Return the (x, y) coordinate for the center point of the cell that contains the specified text.  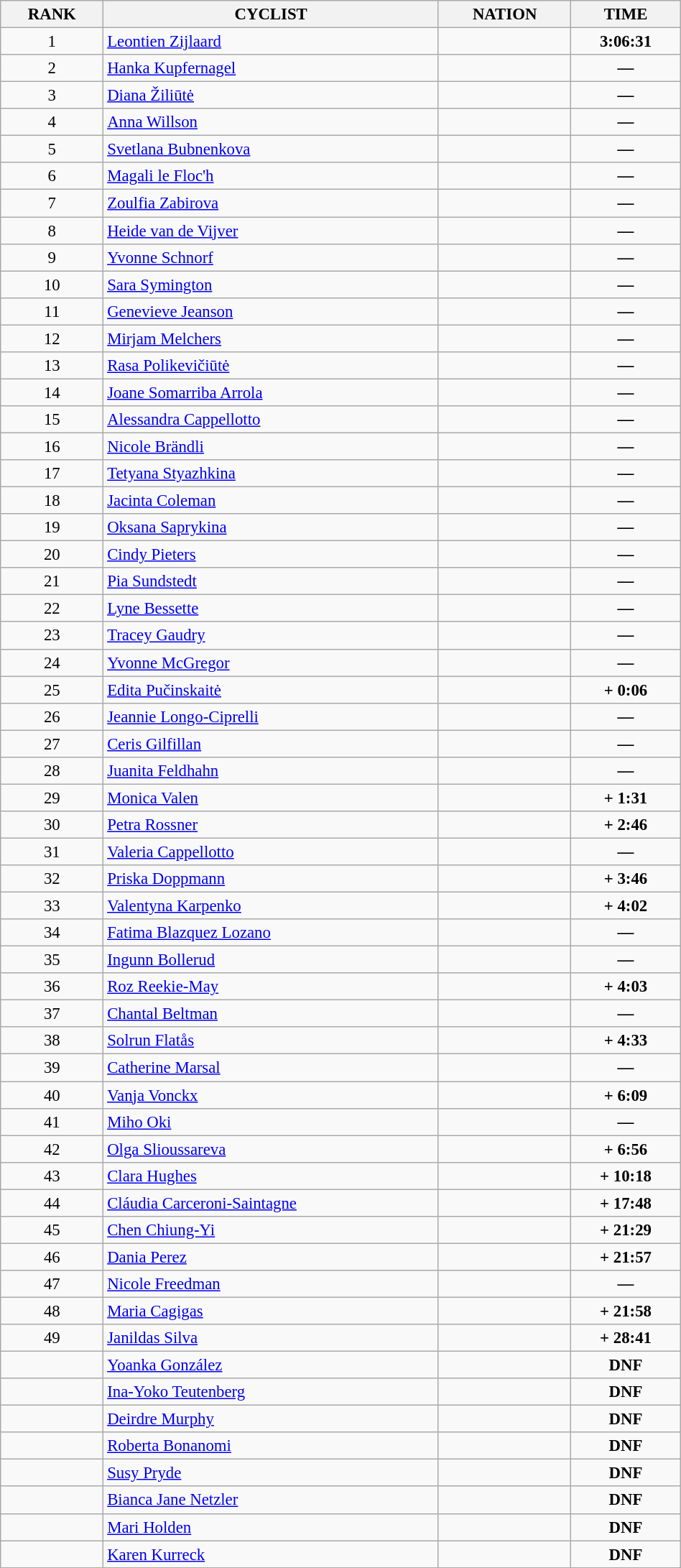
Chen Chiung-Yi (272, 1230)
42 (52, 1149)
23 (52, 636)
26 (52, 716)
Deirdre Murphy (272, 1419)
1 (52, 42)
43 (52, 1176)
Ceris Gilfillan (272, 744)
RANK (52, 14)
40 (52, 1095)
Valentyna Karpenko (272, 906)
6 (52, 176)
2 (52, 68)
Nicole Freedman (272, 1284)
Chantal Beltman (272, 1014)
30 (52, 825)
TIME (626, 14)
Mirjam Melchers (272, 338)
Janildas Silva (272, 1338)
37 (52, 1014)
Monica Valen (272, 798)
Yvonne Schnorf (272, 257)
7 (52, 203)
Clara Hughes (272, 1176)
+ 6:56 (626, 1149)
Hanka Kupfernagel (272, 68)
Leontien Zijlaard (272, 42)
+ 0:06 (626, 690)
+ 2:46 (626, 825)
Genevieve Jeanson (272, 311)
49 (52, 1338)
15 (52, 420)
38 (52, 1041)
Diana Žiliūtė (272, 96)
Catherine Marsal (272, 1068)
NATION (504, 14)
Ina-Yoko Teutenberg (272, 1392)
47 (52, 1284)
19 (52, 527)
5 (52, 149)
Fatima Blazquez Lozano (272, 933)
28 (52, 771)
34 (52, 933)
33 (52, 906)
Rasa Polikevičiūtė (272, 366)
Pia Sundstedt (272, 581)
Roz Reekie-May (272, 987)
Olga Slioussareva (272, 1149)
Sara Symington (272, 285)
22 (52, 609)
25 (52, 690)
Cláudia Carceroni-Saintagne (272, 1203)
+ 1:31 (626, 798)
10 (52, 285)
+ 6:09 (626, 1095)
Heide van de Vijver (272, 231)
Jeannie Longo-Ciprelli (272, 716)
Solrun Flatås (272, 1041)
18 (52, 501)
Edita Pučinskaitė (272, 690)
31 (52, 852)
Anna Willson (272, 122)
Svetlana Bubnenkova (272, 149)
Zoulfia Zabirova (272, 203)
Yoanka González (272, 1365)
Maria Cagigas (272, 1311)
+ 4:33 (626, 1041)
20 (52, 555)
27 (52, 744)
Magali le Floc'h (272, 176)
45 (52, 1230)
+ 17:48 (626, 1203)
Yvonne McGregor (272, 663)
+ 10:18 (626, 1176)
Joane Somarriba Arrola (272, 392)
Tracey Gaudry (272, 636)
Bianca Jane Netzler (272, 1500)
4 (52, 122)
Ingunn Bollerud (272, 960)
Roberta Bonanomi (272, 1446)
Oksana Saprykina (272, 527)
48 (52, 1311)
3:06:31 (626, 42)
21 (52, 581)
Nicole Brändli (272, 446)
+ 21:29 (626, 1230)
Alessandra Cappellotto (272, 420)
36 (52, 987)
14 (52, 392)
Susy Pryde (272, 1473)
13 (52, 366)
+ 28:41 (626, 1338)
Karen Kurreck (272, 1554)
Dania Perez (272, 1257)
Lyne Bessette (272, 609)
39 (52, 1068)
12 (52, 338)
Jacinta Coleman (272, 501)
Juanita Feldhahn (272, 771)
16 (52, 446)
Cindy Pieters (272, 555)
24 (52, 663)
8 (52, 231)
3 (52, 96)
+ 21:58 (626, 1311)
Priska Doppmann (272, 879)
Miho Oki (272, 1122)
Petra Rossner (272, 825)
9 (52, 257)
Valeria Cappellotto (272, 852)
Vanja Vonckx (272, 1095)
35 (52, 960)
41 (52, 1122)
+ 4:03 (626, 987)
CYCLIST (272, 14)
17 (52, 474)
11 (52, 311)
32 (52, 879)
+ 3:46 (626, 879)
+ 4:02 (626, 906)
46 (52, 1257)
44 (52, 1203)
+ 21:57 (626, 1257)
29 (52, 798)
Mari Holden (272, 1527)
Tetyana Styazhkina (272, 474)
